Capture the cell that displays the provided text and extract its (X, Y) central coordinate. 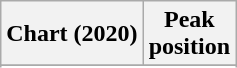
Chart (2020) (72, 34)
Peakposition (189, 34)
